For the text-containing cell, return its midpoint in (x, y) coordinate format. 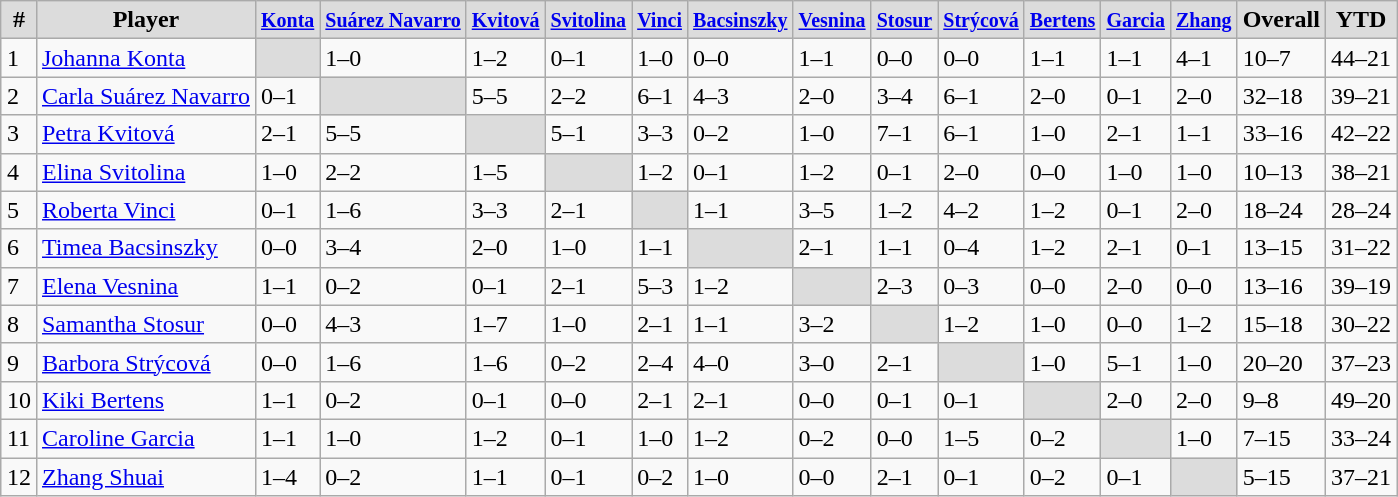
11 (18, 438)
Vinci (660, 20)
37–21 (1360, 477)
33–16 (1281, 134)
Garcia (1136, 20)
5–15 (1281, 477)
7–1 (904, 134)
Player (146, 20)
49–20 (1360, 400)
4–0 (740, 362)
31–22 (1360, 248)
9 (18, 362)
20–20 (1281, 362)
3–5 (832, 210)
Carla Suárez Navarro (146, 96)
3–0 (832, 362)
Caroline Garcia (146, 438)
Zhang (1204, 20)
12 (18, 477)
Bacsinszky (740, 20)
YTD (1360, 20)
Konta (287, 20)
2–4 (660, 362)
4–1 (1204, 58)
10–7 (1281, 58)
1–7 (506, 324)
Petra Kvitová (146, 134)
5 (18, 210)
28–24 (1360, 210)
8 (18, 324)
9–8 (1281, 400)
Stosur (904, 20)
33–24 (1360, 438)
3–2 (832, 324)
7–15 (1281, 438)
13–16 (1281, 286)
44–21 (1360, 58)
37–23 (1360, 362)
Johanna Konta (146, 58)
42–22 (1360, 134)
4 (18, 172)
5–3 (660, 286)
15–18 (1281, 324)
1 (18, 58)
Strýcová (982, 20)
Samantha Stosur (146, 324)
Elina Svitolina (146, 172)
1–4 (287, 477)
2–3 (904, 286)
7 (18, 286)
2 (18, 96)
Barbora Strýcová (146, 362)
Vesnina (832, 20)
0–4 (982, 248)
30–22 (1360, 324)
Overall (1281, 20)
18–24 (1281, 210)
10–13 (1281, 172)
Svitolina (588, 20)
Kiki Bertens (146, 400)
39–19 (1360, 286)
Kvitová (506, 20)
38–21 (1360, 172)
6 (18, 248)
13–15 (1281, 248)
Bertens (1062, 20)
4–2 (982, 210)
Roberta Vinci (146, 210)
Zhang Shuai (146, 477)
32–18 (1281, 96)
Suárez Navarro (393, 20)
Elena Vesnina (146, 286)
10 (18, 400)
# (18, 20)
39–21 (1360, 96)
0–3 (982, 286)
Timea Bacsinszky (146, 248)
3 (18, 134)
